For the text-containing cell, return its midpoint in (x, y) coordinate format. 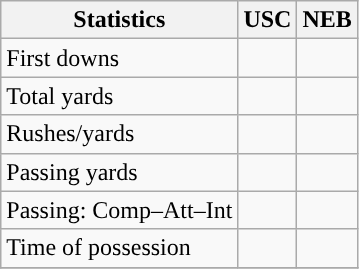
Total yards (120, 96)
USC (268, 20)
Time of possession (120, 248)
Passing: Comp–Att–Int (120, 210)
NEB (327, 20)
Passing yards (120, 172)
Rushes/yards (120, 134)
Statistics (120, 20)
First downs (120, 58)
